Provide the (X, Y) coordinate of the cell's center where the given text is located.  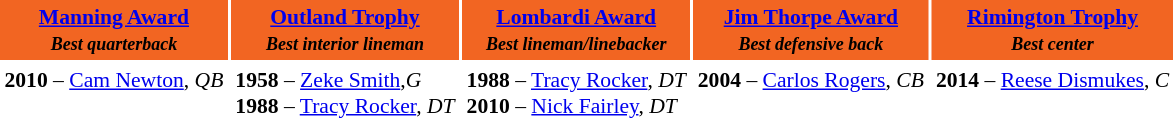
Lombardi AwardBest lineman/linebacker (576, 30)
Outland TrophyBest interior lineman (345, 30)
Jim Thorpe AwardBest defensive back (810, 30)
Rimington TrophyBest center (1052, 30)
Manning AwardBest quarterback (114, 30)
